Scan for the cell matching the given text and deliver its (X, Y) coordinate at center. 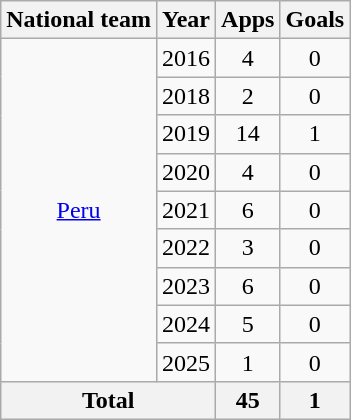
National team (79, 20)
2022 (186, 248)
2021 (186, 210)
3 (248, 248)
5 (248, 324)
2018 (186, 96)
14 (248, 134)
2025 (186, 362)
2024 (186, 324)
2023 (186, 286)
2019 (186, 134)
Total (108, 400)
Apps (248, 20)
Year (186, 20)
2020 (186, 172)
Goals (315, 20)
45 (248, 400)
2016 (186, 58)
2 (248, 96)
Peru (79, 210)
